Determine the (x, y) coordinate at the center of the cell enclosing the given text.  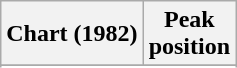
Peakposition (189, 34)
Chart (1982) (72, 34)
